Search for the cell housing the specified text and yield its (X, Y) center coordinate. 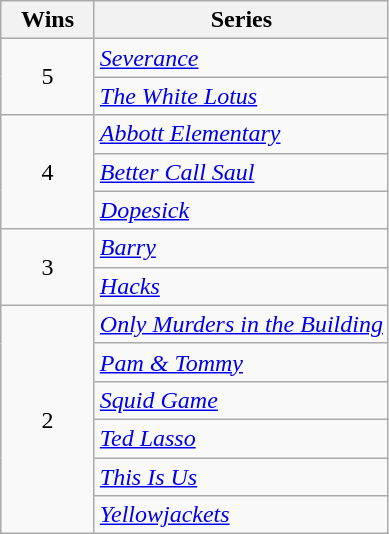
Dopesick (241, 210)
4 (48, 172)
Only Murders in the Building (241, 324)
Yellowjackets (241, 515)
Series (241, 20)
5 (48, 77)
Abbott Elementary (241, 134)
Ted Lasso (241, 438)
Wins (48, 20)
Severance (241, 58)
This Is Us (241, 477)
3 (48, 267)
Pam & Tommy (241, 362)
Hacks (241, 286)
Better Call Saul (241, 172)
Squid Game (241, 400)
Barry (241, 248)
The White Lotus (241, 96)
2 (48, 419)
